Find where the given text appears and provide that cell's center as (x, y) coordinate. 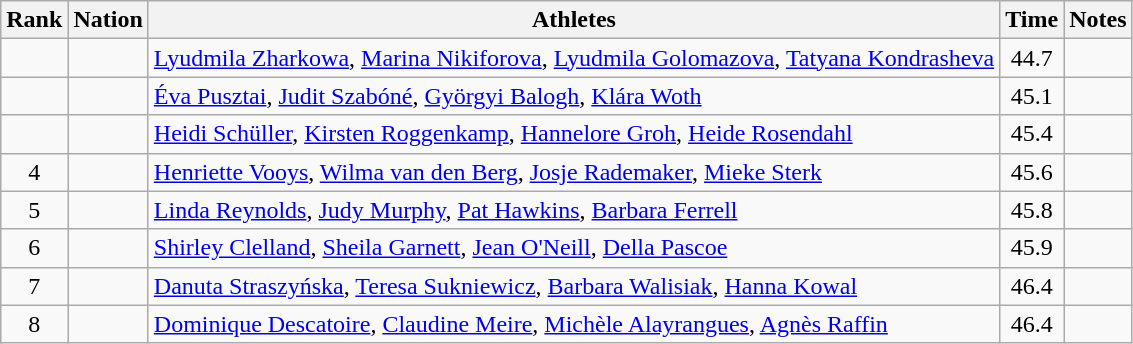
Lyudmila Zharkowa, Marina Nikiforova, Lyudmila Golomazova, Tatyana Kondrasheva (574, 58)
Time (1032, 20)
45.4 (1032, 134)
5 (34, 210)
8 (34, 324)
Henriette Vooys, Wilma van den Berg, Josje Rademaker, Mieke Sterk (574, 172)
Linda Reynolds, Judy Murphy, Pat Hawkins, Barbara Ferrell (574, 210)
Shirley Clelland, Sheila Garnett, Jean O'Neill, Della Pascoe (574, 248)
Éva Pusztai, Judit Szabóné, Györgyi Balogh, Klára Woth (574, 96)
Nation (108, 20)
45.9 (1032, 248)
44.7 (1032, 58)
Danuta Straszyńska, Teresa Sukniewicz, Barbara Walisiak, Hanna Kowal (574, 286)
Dominique Descatoire, Claudine Meire, Michèle Alayrangues, Agnès Raffin (574, 324)
6 (34, 248)
4 (34, 172)
Notes (1098, 20)
7 (34, 286)
Heidi Schüller, Kirsten Roggenkamp, Hannelore Groh, Heide Rosendahl (574, 134)
Rank (34, 20)
Athletes (574, 20)
45.8 (1032, 210)
45.6 (1032, 172)
45.1 (1032, 96)
